For the text-containing cell, return its midpoint in (X, Y) coordinate format. 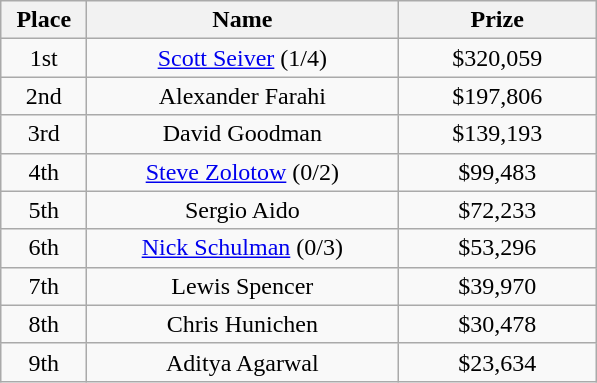
Name (242, 20)
Steve Zolotow (0/2) (242, 172)
David Goodman (242, 134)
$320,059 (498, 58)
$30,478 (498, 324)
9th (44, 362)
Lewis Spencer (242, 286)
Chris Hunichen (242, 324)
Sergio Aido (242, 210)
5th (44, 210)
Scott Seiver (1/4) (242, 58)
Alexander Farahi (242, 96)
$39,970 (498, 286)
2nd (44, 96)
$53,296 (498, 248)
Prize (498, 20)
Aditya Agarwal (242, 362)
3rd (44, 134)
$139,193 (498, 134)
$197,806 (498, 96)
6th (44, 248)
4th (44, 172)
$72,233 (498, 210)
Place (44, 20)
7th (44, 286)
$23,634 (498, 362)
Nick Schulman (0/3) (242, 248)
1st (44, 58)
$99,483 (498, 172)
8th (44, 324)
